Return the [x, y] coordinate for the center point of the cell that contains the specified text.  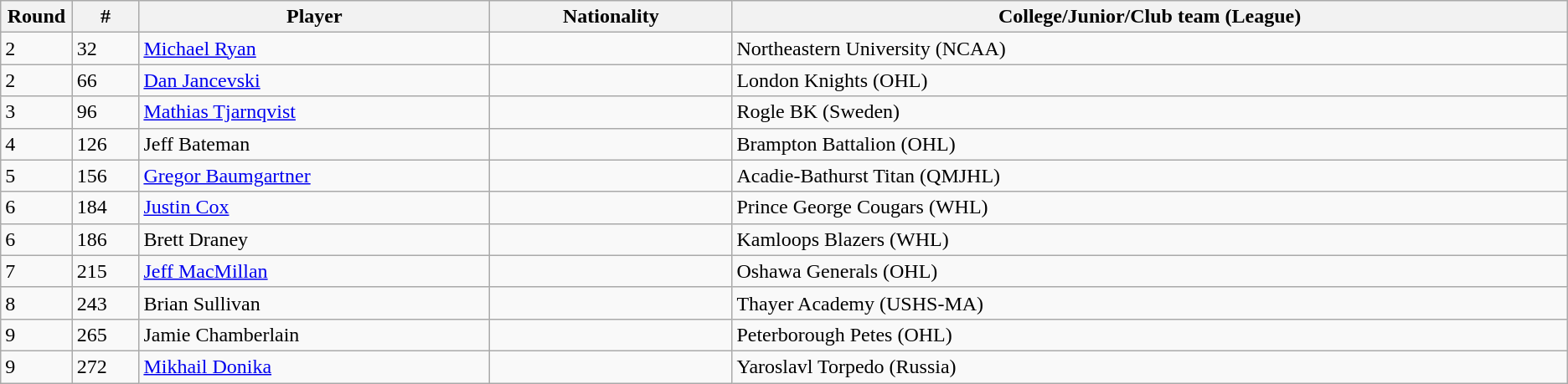
215 [106, 271]
7 [37, 271]
Oshawa Generals (OHL) [1149, 271]
272 [106, 366]
Prince George Cougars (WHL) [1149, 207]
Brett Draney [315, 239]
184 [106, 207]
126 [106, 144]
265 [106, 335]
Michael Ryan [315, 49]
3 [37, 112]
Kamloops Blazers (WHL) [1149, 239]
Northeastern University (NCAA) [1149, 49]
# [106, 17]
Yaroslavl Torpedo (Russia) [1149, 366]
66 [106, 80]
Rogle BK (Sweden) [1149, 112]
156 [106, 176]
96 [106, 112]
Brian Sullivan [315, 303]
Dan Jancevski [315, 80]
Mathias Tjarnqvist [315, 112]
Jamie Chamberlain [315, 335]
243 [106, 303]
186 [106, 239]
4 [37, 144]
Nationality [611, 17]
Acadie-Bathurst Titan (QMJHL) [1149, 176]
32 [106, 49]
College/Junior/Club team (League) [1149, 17]
Justin Cox [315, 207]
London Knights (OHL) [1149, 80]
8 [37, 303]
5 [37, 176]
Thayer Academy (USHS-MA) [1149, 303]
Jeff Bateman [315, 144]
Player [315, 17]
Peterborough Petes (OHL) [1149, 335]
Mikhail Donika [315, 366]
Round [37, 17]
Jeff MacMillan [315, 271]
Brampton Battalion (OHL) [1149, 144]
Gregor Baumgartner [315, 176]
